Extract the [x, y] coordinate from the center of the cell holding the provided text.  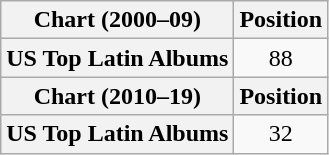
Chart (2000–09) [118, 20]
32 [281, 134]
Chart (2010–19) [118, 96]
88 [281, 58]
